Find where the given text appears and provide that cell's center as [x, y] coordinate. 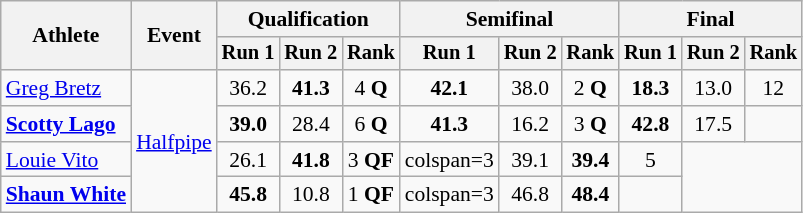
28.4 [310, 124]
Final [710, 19]
1 QF [371, 195]
Event [174, 36]
45.8 [248, 195]
39.1 [530, 160]
42.1 [450, 88]
5 [650, 160]
41.8 [310, 160]
10.8 [310, 195]
Shaun White [66, 195]
39.4 [591, 160]
42.8 [650, 124]
3 Q [591, 124]
6 Q [371, 124]
Louie Vito [66, 160]
18.3 [650, 88]
Scotty Lago [66, 124]
26.1 [248, 160]
12 [774, 88]
4 Q [371, 88]
36.2 [248, 88]
3 QF [371, 160]
Greg Bretz [66, 88]
17.5 [714, 124]
39.0 [248, 124]
2 Q [591, 88]
Athlete [66, 36]
Halfpipe [174, 141]
Semifinal [510, 19]
48.4 [591, 195]
13.0 [714, 88]
16.2 [530, 124]
46.8 [530, 195]
38.0 [530, 88]
Qualification [308, 19]
